Detect which cell encompasses the target text, then output its [X, Y] center coordinate. 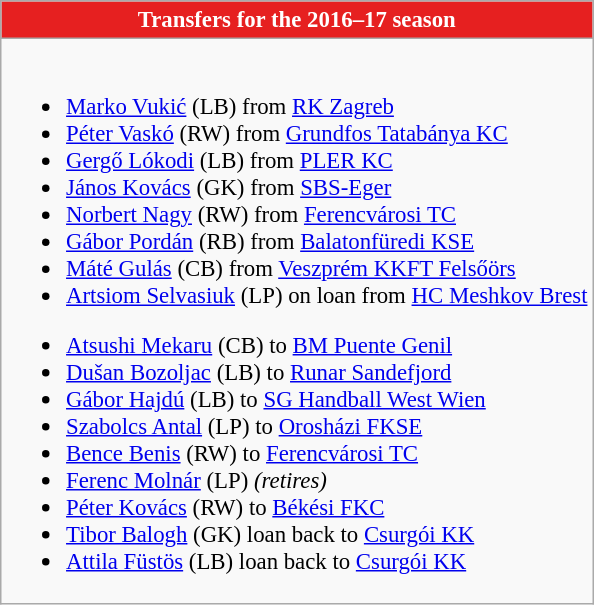
Transfers for the 2016–17 season [297, 20]
